Determine the [x, y] coordinate at the center of the cell enclosing the given text.  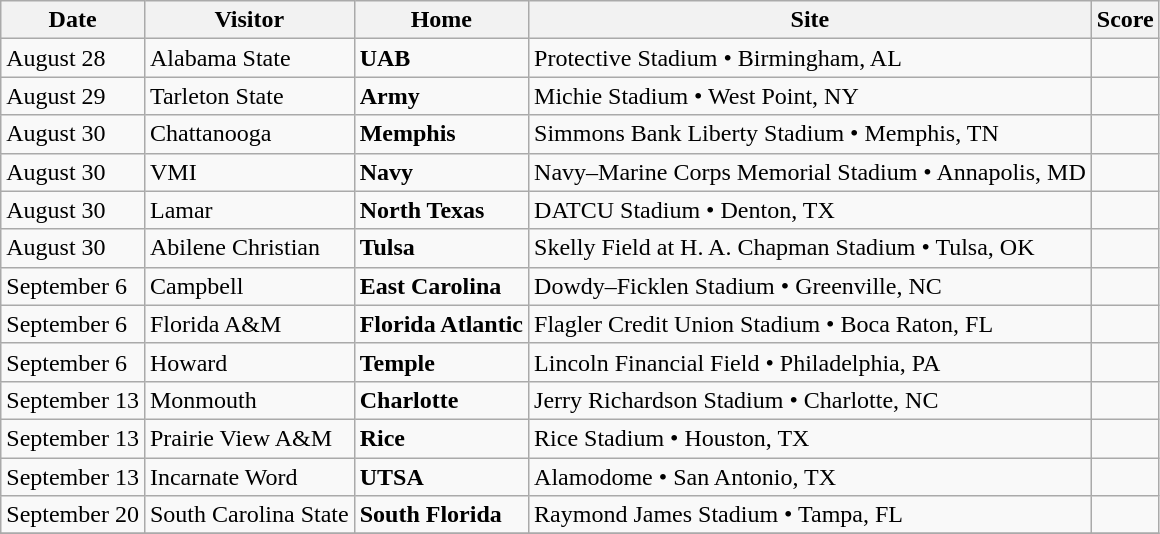
Site [810, 20]
Visitor [249, 20]
Simmons Bank Liberty Stadium • Memphis, TN [810, 134]
Score [1125, 20]
Temple [441, 362]
Monmouth [249, 400]
Howard [249, 362]
Tarleton State [249, 96]
UAB [441, 58]
September 20 [73, 515]
North Texas [441, 210]
Navy–Marine Corps Memorial Stadium • Annapolis, MD [810, 172]
VMI [249, 172]
DATCU Stadium • Denton, TX [810, 210]
Skelly Field at H. A. Chapman Stadium • Tulsa, OK [810, 248]
August 28 [73, 58]
East Carolina [441, 286]
Florida Atlantic [441, 324]
Date [73, 20]
Michie Stadium • West Point, NY [810, 96]
Rice [441, 438]
UTSA [441, 477]
Campbell [249, 286]
Flagler Credit Union Stadium • Boca Raton, FL [810, 324]
Dowdy–Ficklen Stadium • Greenville, NC [810, 286]
Raymond James Stadium • Tampa, FL [810, 515]
August 29 [73, 96]
Abilene Christian [249, 248]
South Florida [441, 515]
Charlotte [441, 400]
Prairie View A&M [249, 438]
Memphis [441, 134]
Florida A&M [249, 324]
Jerry Richardson Stadium • Charlotte, NC [810, 400]
Tulsa [441, 248]
Incarnate Word [249, 477]
Lincoln Financial Field • Philadelphia, PA [810, 362]
Rice Stadium • Houston, TX [810, 438]
Protective Stadium • Birmingham, AL [810, 58]
Home [441, 20]
Chattanooga [249, 134]
Lamar [249, 210]
Army [441, 96]
Alamodome • San Antonio, TX [810, 477]
South Carolina State [249, 515]
Navy [441, 172]
Alabama State [249, 58]
